Pinpoint the cell where the given text exists, returning its (x, y) midpoint coordinate. 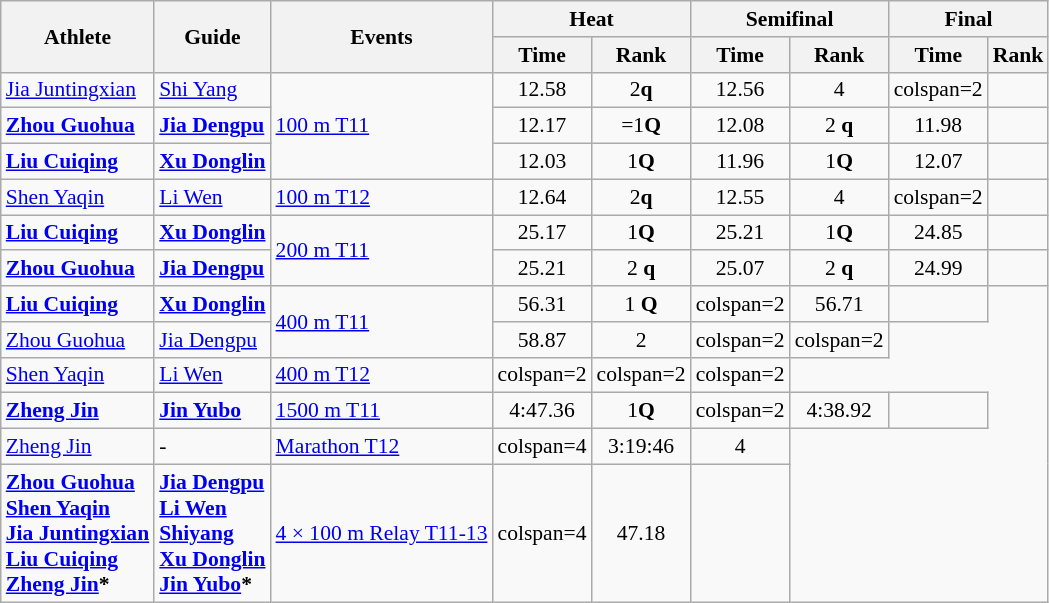
12.17 (542, 126)
Jin Yubo (212, 411)
12.58 (542, 90)
Jia Juntingxian (78, 90)
2 (642, 340)
Final (969, 19)
12.55 (740, 197)
56.71 (840, 304)
Jia DengpuLi WenShiyangXu DonglinJin Yubo* (212, 533)
400 m T11 (382, 322)
Semifinal (790, 19)
25.17 (542, 233)
12.03 (542, 162)
Marathon T12 (382, 447)
Shi Yang (212, 90)
100 m T11 (382, 126)
Events (382, 36)
24.85 (938, 233)
1500 m T11 (382, 411)
4:38.92 (840, 411)
=1Q (642, 126)
400 m T12 (382, 375)
4:47.36 (542, 411)
Guide (212, 36)
56.31 (542, 304)
Heat (591, 19)
Zhou GuohuaShen YaqinJia JuntingxianLiu CuiqingZheng Jin* (78, 533)
Athlete (78, 36)
4 × 100 m Relay T11-13 (382, 533)
12.56 (740, 90)
- (212, 447)
3:19:46 (642, 447)
200 m T11 (382, 250)
24.99 (938, 269)
47.18 (642, 533)
1 Q (642, 304)
58.87 (542, 340)
100 m T12 (382, 197)
12.07 (938, 162)
12.64 (542, 197)
11.98 (938, 126)
25.07 (740, 269)
11.96 (740, 162)
12.08 (740, 126)
